Locate the cell with the specified text and output its [X, Y] center coordinate. 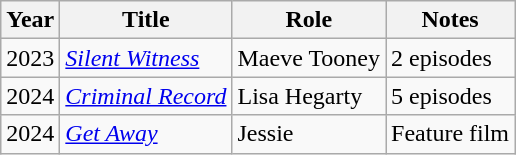
Title [146, 20]
Feature film [450, 134]
Jessie [309, 134]
Silent Witness [146, 58]
2023 [30, 58]
Lisa Hegarty [309, 96]
5 episodes [450, 96]
2 episodes [450, 58]
Criminal Record [146, 96]
Maeve Tooney [309, 58]
Role [309, 20]
Get Away [146, 134]
Year [30, 20]
Notes [450, 20]
